Return [X, Y] of the center of cell containing provided text 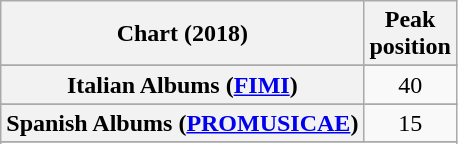
15 [410, 123]
Peak position [410, 34]
Italian Albums (FIMI) [182, 85]
Spanish Albums (PROMUSICAE) [182, 123]
40 [410, 85]
Chart (2018) [182, 34]
